For the text-containing cell, return its midpoint in [X, Y] coordinate format. 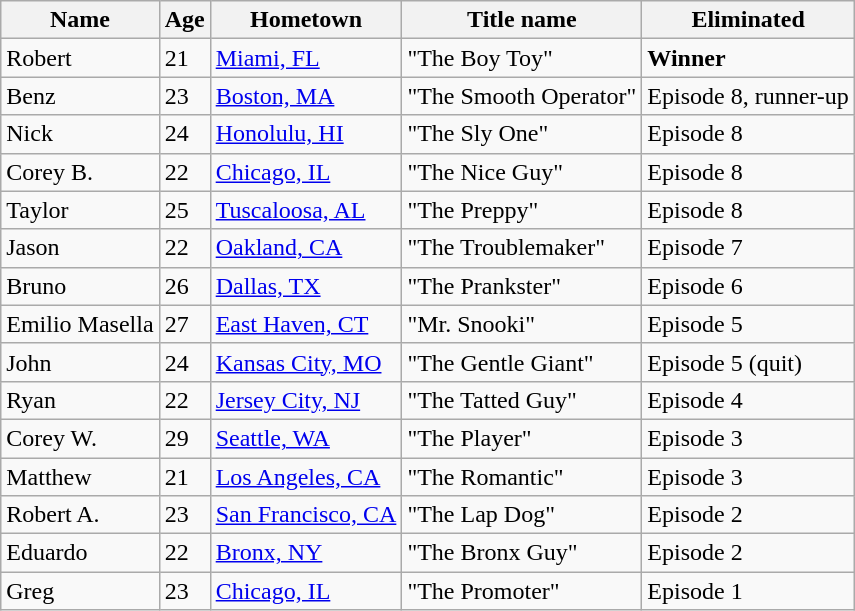
Matthew [80, 477]
Title name [522, 20]
"The Smooth Operator" [522, 96]
East Haven, CT [306, 324]
Dallas, TX [306, 286]
Tuscaloosa, AL [306, 210]
"The Boy Toy" [522, 58]
"The Tatted Guy" [522, 400]
29 [184, 438]
John [80, 362]
Episode 5 (quit) [748, 362]
Episode 1 [748, 591]
Hometown [306, 20]
Jason [80, 248]
"The Troublemaker" [522, 248]
"The Lap Dog" [522, 515]
"The Preppy" [522, 210]
Jersey City, NJ [306, 400]
Seattle, WA [306, 438]
"The Gentle Giant" [522, 362]
"The Prankster" [522, 286]
Corey W. [80, 438]
25 [184, 210]
Benz [80, 96]
Emilio Masella [80, 324]
Nick [80, 134]
Bruno [80, 286]
Winner [748, 58]
Eduardo [80, 553]
"The Nice Guy" [522, 172]
Miami, FL [306, 58]
Name [80, 20]
"The Sly One" [522, 134]
Episode 7 [748, 248]
Bronx, NY [306, 553]
Taylor [80, 210]
26 [184, 286]
San Francisco, CA [306, 515]
Honolulu, HI [306, 134]
"The Romantic" [522, 477]
27 [184, 324]
Robert [80, 58]
"The Bronx Guy" [522, 553]
"The Promoter" [522, 591]
Robert A. [80, 515]
Episode 8, runner-up [748, 96]
Episode 5 [748, 324]
Boston, MA [306, 96]
Age [184, 20]
Los Angeles, CA [306, 477]
"Mr. Snooki" [522, 324]
Episode 6 [748, 286]
Greg [80, 591]
Corey B. [80, 172]
Kansas City, MO [306, 362]
"The Player" [522, 438]
Ryan [80, 400]
Episode 4 [748, 400]
Oakland, CA [306, 248]
Eliminated [748, 20]
